Determine the (x, y) coordinate at the center of the cell enclosing the given text.  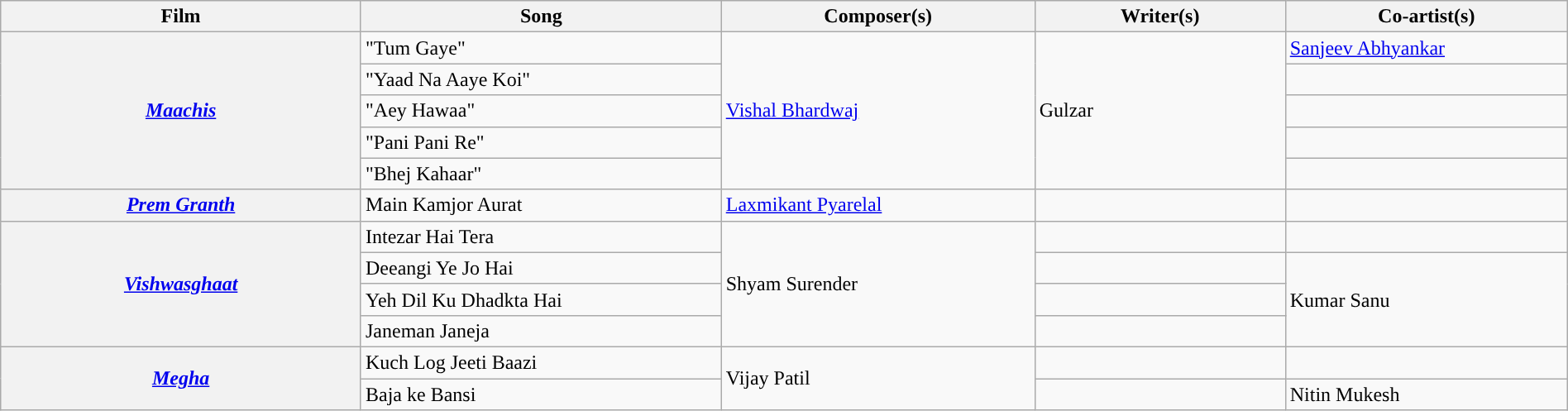
Writer(s) (1159, 17)
"Yaad Na Aaye Koi" (541, 79)
Megha (181, 378)
Vishal Bhardwaj (878, 111)
Laxmikant Pyarelal (878, 205)
Vijay Patil (878, 378)
Sanjeev Abhyankar (1426, 48)
"Pani Pani Re" (541, 142)
Kuch Log Jeeti Baazi (541, 362)
Deeangi Ye Jo Hai (541, 268)
Nitin Mukesh (1426, 394)
Co-artist(s) (1426, 17)
Composer(s) (878, 17)
Main Kamjor Aurat (541, 205)
Kumar Sanu (1426, 299)
Janeman Janeja (541, 331)
"Bhej Kahaar" (541, 174)
Vishwasghaat (181, 284)
Song (541, 17)
Baja ke Bansi (541, 394)
"Tum Gaye" (541, 48)
Yeh Dil Ku Dhadkta Hai (541, 299)
Prem Granth (181, 205)
Maachis (181, 111)
Intezar Hai Tera (541, 237)
Gulzar (1159, 111)
Film (181, 17)
Shyam Surender (878, 284)
"Aey Hawaa" (541, 111)
